Locate the cell with the specified text and output its [x, y] center coordinate. 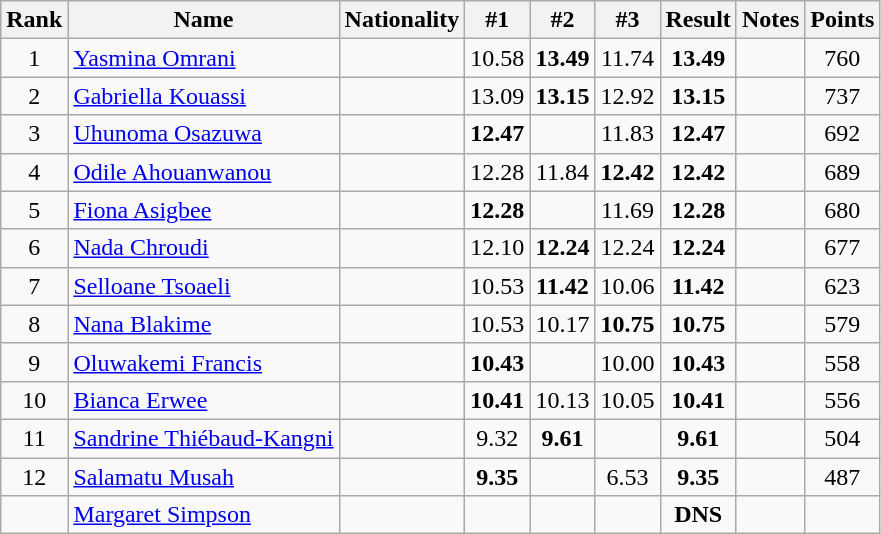
13.09 [498, 96]
9.32 [498, 438]
Uhunoma Osazuwa [204, 134]
10 [34, 400]
#1 [498, 20]
6.53 [628, 477]
10.05 [628, 400]
Notes [770, 20]
680 [842, 210]
Yasmina Omrani [204, 58]
Result [698, 20]
11.84 [562, 172]
11.83 [628, 134]
504 [842, 438]
11 [34, 438]
Gabriella Kouassi [204, 96]
Oluwakemi Francis [204, 362]
Rank [34, 20]
692 [842, 134]
#2 [562, 20]
737 [842, 96]
12.10 [498, 248]
677 [842, 248]
6 [34, 248]
10.13 [562, 400]
Nationality [402, 20]
12.92 [628, 96]
10.06 [628, 286]
1 [34, 58]
Points [842, 20]
Nana Blakime [204, 324]
556 [842, 400]
558 [842, 362]
Selloane Tsoaeli [204, 286]
4 [34, 172]
623 [842, 286]
10.00 [628, 362]
3 [34, 134]
10.58 [498, 58]
Margaret Simpson [204, 515]
10.17 [562, 324]
5 [34, 210]
DNS [698, 515]
689 [842, 172]
Fiona Asigbee [204, 210]
Name [204, 20]
Odile Ahouanwanou [204, 172]
760 [842, 58]
487 [842, 477]
7 [34, 286]
#3 [628, 20]
Nada Chroudi [204, 248]
579 [842, 324]
2 [34, 96]
11.69 [628, 210]
8 [34, 324]
11.74 [628, 58]
Sandrine Thiébaud-Kangni [204, 438]
Salamatu Musah [204, 477]
Bianca Erwee [204, 400]
12 [34, 477]
9 [34, 362]
